Provide the [X, Y] coordinate of the cell's center where the given text is located.  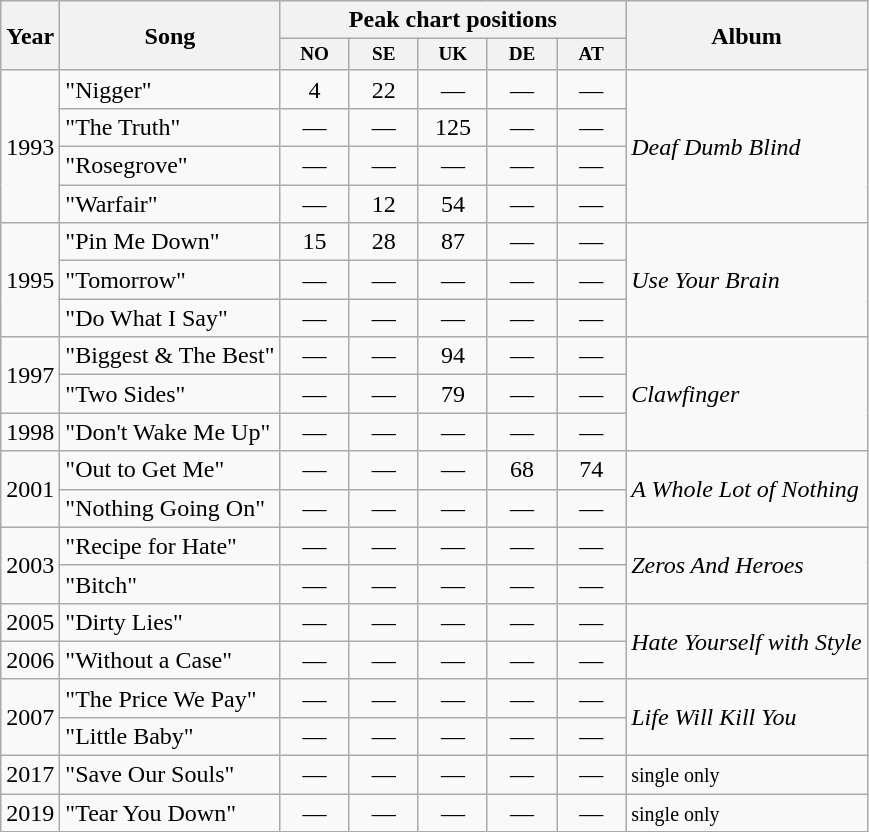
"Little Baby" [170, 737]
NO [314, 55]
SE [384, 55]
"Tomorrow" [170, 280]
"Warfair" [170, 204]
79 [452, 394]
22 [384, 89]
Clawfinger [747, 394]
"Don't Wake Me Up" [170, 432]
"The Price We Pay" [170, 698]
68 [522, 470]
"Save Our Souls" [170, 775]
"Two Sides" [170, 394]
UK [452, 55]
"Pin Me Down" [170, 242]
1997 [30, 375]
15 [314, 242]
"Tear You Down" [170, 813]
Peak chart positions [453, 20]
1993 [30, 146]
2001 [30, 489]
1998 [30, 432]
"The Truth" [170, 128]
28 [384, 242]
Album [747, 36]
Life Will Kill You [747, 717]
"Without a Case" [170, 660]
"Nothing Going On" [170, 508]
DE [522, 55]
54 [452, 204]
2007 [30, 717]
"Recipe for Hate" [170, 546]
12 [384, 204]
A Whole Lot of Nothing [747, 489]
Year [30, 36]
Song [170, 36]
Zeros And Heroes [747, 565]
"Do What I Say" [170, 318]
74 [592, 470]
1995 [30, 280]
2017 [30, 775]
94 [452, 356]
2019 [30, 813]
87 [452, 242]
2006 [30, 660]
"Biggest & The Best" [170, 356]
Hate Yourself with Style [747, 641]
AT [592, 55]
"Out to Get Me" [170, 470]
Deaf Dumb Blind [747, 146]
"Nigger" [170, 89]
"Dirty Lies" [170, 622]
2003 [30, 565]
Use Your Brain [747, 280]
125 [452, 128]
"Rosegrove" [170, 166]
"Bitch" [170, 584]
4 [314, 89]
2005 [30, 622]
